Capture the cell that displays the provided text and extract its [x, y] central coordinate. 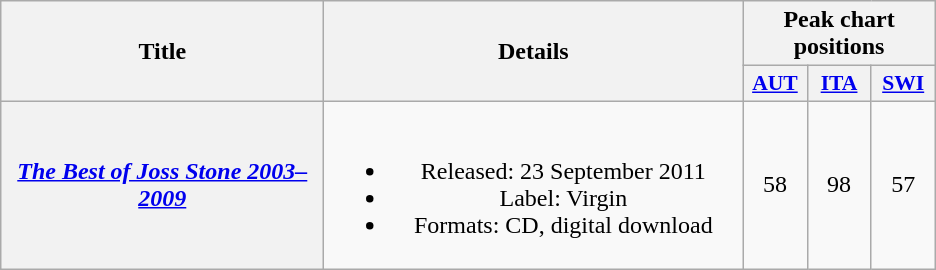
Details [534, 52]
58 [775, 184]
ITA [839, 84]
The Best of Joss Stone 2003–2009 [162, 184]
57 [903, 184]
Released: 23 September 2011Label: VirginFormats: CD, digital download [534, 184]
98 [839, 184]
AUT [775, 84]
SWI [903, 84]
Title [162, 52]
Peak chart positions [839, 34]
